For the text-containing cell, return its midpoint in (X, Y) coordinate format. 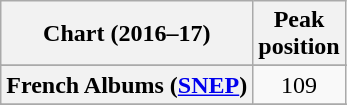
109 (299, 85)
Peak position (299, 34)
Chart (2016–17) (127, 34)
French Albums (SNEP) (127, 85)
